Scan for the cell matching the given text and deliver its (x, y) coordinate at center. 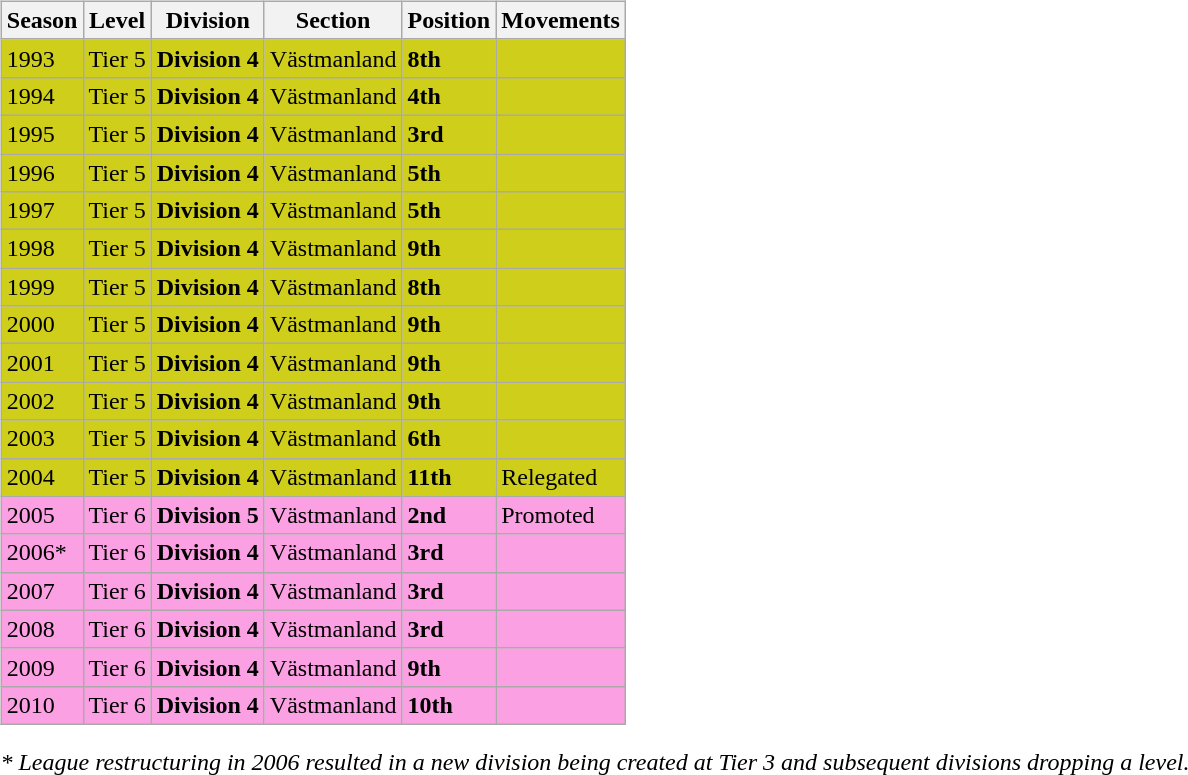
2003 (42, 439)
1996 (42, 173)
6th (449, 439)
1994 (42, 96)
2007 (42, 591)
2005 (42, 515)
1997 (42, 211)
1999 (42, 287)
Division (208, 20)
1993 (42, 58)
2009 (42, 667)
2001 (42, 363)
2006* (42, 553)
2008 (42, 629)
Level (117, 20)
Relegated (561, 477)
1995 (42, 134)
Section (333, 20)
11th (449, 477)
2nd (449, 515)
Division 5 (208, 515)
4th (449, 96)
Movements (561, 20)
1998 (42, 249)
2010 (42, 705)
Position (449, 20)
Promoted (561, 515)
10th (449, 705)
2002 (42, 401)
2000 (42, 325)
Season (42, 20)
2004 (42, 477)
